Identify which cell holds the provided text, then report its (x, y) central coordinate. 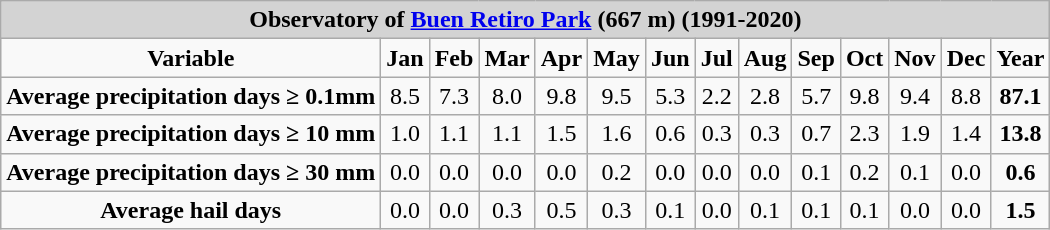
7.3 (454, 96)
Average precipitation days ≥ 30 mm (191, 172)
May (617, 58)
9.5 (617, 96)
2.8 (765, 96)
5.7 (816, 96)
2.2 (716, 96)
5.3 (670, 96)
0.5 (561, 210)
8.8 (966, 96)
Oct (864, 58)
Sep (816, 58)
Average precipitation days ≥ 0.1mm (191, 96)
2.3 (864, 134)
1.0 (405, 134)
Apr (561, 58)
1.6 (617, 134)
1.4 (966, 134)
Jul (716, 58)
Aug (765, 58)
Nov (915, 58)
13.8 (1020, 134)
Observatory of Buen Retiro Park (667 m) (1991-2020) (526, 20)
Dec (966, 58)
Mar (507, 58)
Average hail days (191, 210)
Feb (454, 58)
8.5 (405, 96)
0.7 (816, 134)
Jun (670, 58)
Average precipitation days ≥ 10 mm (191, 134)
Year (1020, 58)
9.4 (915, 96)
1.9 (915, 134)
Variable (191, 58)
Jan (405, 58)
8.0 (507, 96)
87.1 (1020, 96)
